Pinpoint the cell where the given text exists, returning its (x, y) midpoint coordinate. 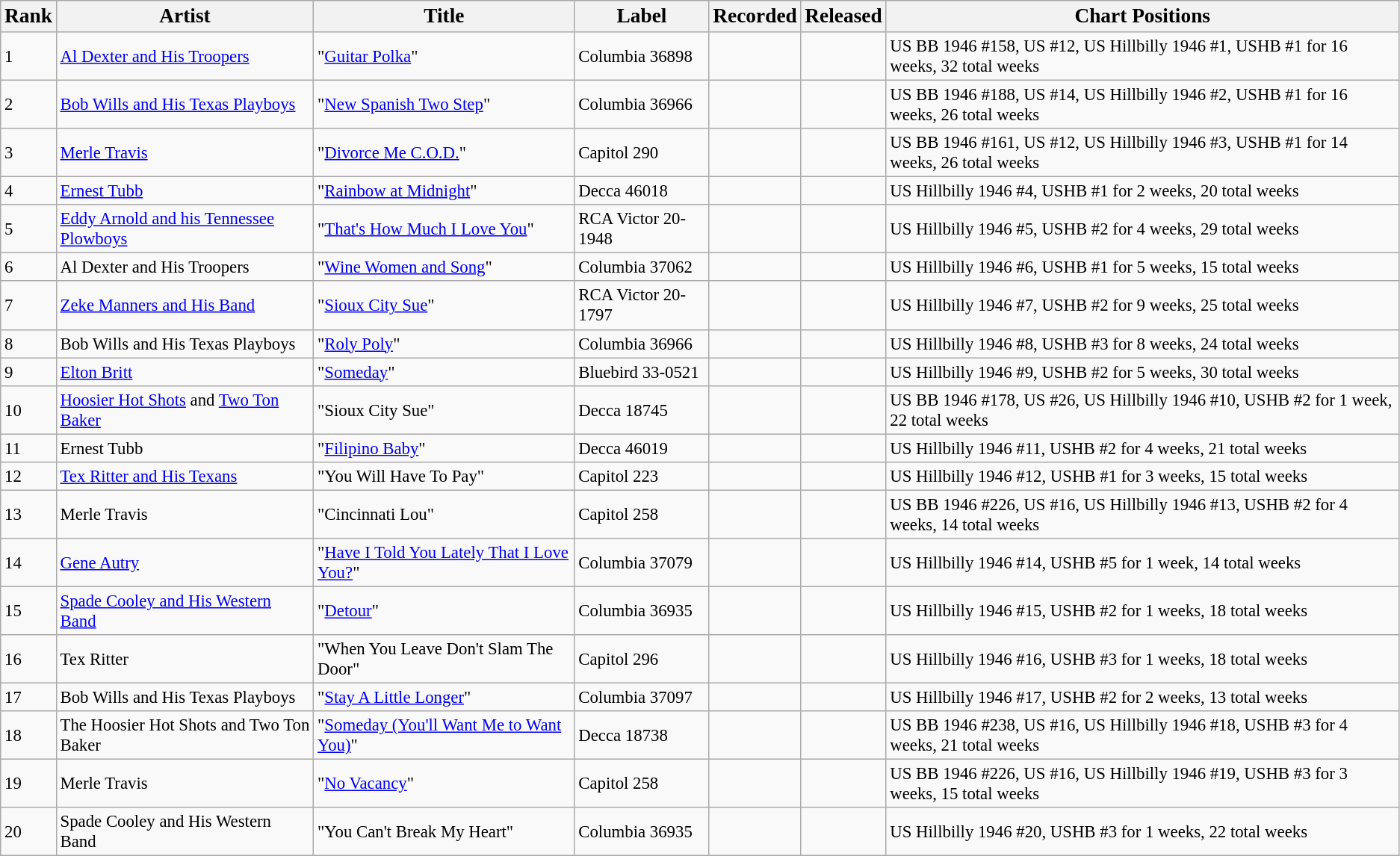
"Guitar Polka" (444, 57)
"Rainbow at Midnight" (444, 191)
Capitol 296 (642, 659)
"Cincinnati Lou" (444, 514)
5 (28, 229)
"Someday" (444, 372)
Capitol 290 (642, 152)
Columbia 37097 (642, 698)
US Hillbilly 1946 #11, USHB #2 for 4 weeks, 21 total weeks (1143, 448)
7 (28, 306)
13 (28, 514)
Tex Ritter and His Texans (185, 477)
US Hillbilly 1946 #7, USHB #2 for 9 weeks, 25 total weeks (1143, 306)
12 (28, 477)
11 (28, 448)
"That's How Much I Love You" (444, 229)
"No Vacancy" (444, 784)
"Filipino Baby" (444, 448)
Rank (28, 16)
"Detour" (444, 611)
6 (28, 267)
"You Can't Break My Heart" (444, 832)
Recorded (755, 16)
US Hillbilly 1946 #20, USHB #3 for 1 weeks, 22 total weeks (1143, 832)
US Hillbilly 1946 #14, USHB #5 for 1 week, 14 total weeks (1143, 563)
Columbia 37062 (642, 267)
Title (444, 16)
"Wine Women and Song" (444, 267)
Label (642, 16)
"Have I Told You Lately That I Love You?" (444, 563)
Decca 18738 (642, 735)
17 (28, 698)
Released (843, 16)
Columbia 36898 (642, 57)
US BB 1946 #158, US #12, US Hillbilly 1946 #1, USHB #1 for 16 weeks, 32 total weeks (1143, 57)
Bluebird 33-0521 (642, 372)
18 (28, 735)
8 (28, 344)
US BB 1946 #238, US #16, US Hillbilly 1946 #18, USHB #3 for 4 weeks, 21 total weeks (1143, 735)
4 (28, 191)
Eddy Arnold and his Tennessee Plowboys (185, 229)
US Hillbilly 1946 #17, USHB #2 for 2 weeks, 13 total weeks (1143, 698)
Tex Ritter (185, 659)
Decca 18745 (642, 409)
15 (28, 611)
US Hillbilly 1946 #16, USHB #3 for 1 weeks, 18 total weeks (1143, 659)
1 (28, 57)
14 (28, 563)
Hoosier Hot Shots and Two Ton Baker (185, 409)
Chart Positions (1143, 16)
"Divorce Me C.O.D." (444, 152)
US Hillbilly 1946 #6, USHB #1 for 5 weeks, 15 total weeks (1143, 267)
"You Will Have To Pay" (444, 477)
The Hoosier Hot Shots and Two Ton Baker (185, 735)
16 (28, 659)
US BB 1946 #188, US #14, US Hillbilly 1946 #2, USHB #1 for 16 weeks, 26 total weeks (1143, 105)
US Hillbilly 1946 #4, USHB #1 for 2 weeks, 20 total weeks (1143, 191)
US BB 1946 #161, US #12, US Hillbilly 1946 #3, USHB #1 for 14 weeks, 26 total weeks (1143, 152)
RCA Victor 20-1948 (642, 229)
"Stay A Little Longer" (444, 698)
2 (28, 105)
US BB 1946 #178, US #26, US Hillbilly 1946 #10, USHB #2 for 1 week, 22 total weeks (1143, 409)
9 (28, 372)
US Hillbilly 1946 #9, USHB #2 for 5 weeks, 30 total weeks (1143, 372)
Decca 46018 (642, 191)
19 (28, 784)
Columbia 37079 (642, 563)
Capitol 223 (642, 477)
US BB 1946 #226, US #16, US Hillbilly 1946 #19, USHB #3 for 3 weeks, 15 total weeks (1143, 784)
Decca 46019 (642, 448)
Artist (185, 16)
"Roly Poly" (444, 344)
Elton Britt (185, 372)
"Someday (You'll Want Me to Want You)" (444, 735)
US BB 1946 #226, US #16, US Hillbilly 1946 #13, USHB #2 for 4 weeks, 14 total weeks (1143, 514)
Gene Autry (185, 563)
20 (28, 832)
US Hillbilly 1946 #5, USHB #2 for 4 weeks, 29 total weeks (1143, 229)
3 (28, 152)
10 (28, 409)
US Hillbilly 1946 #8, USHB #3 for 8 weeks, 24 total weeks (1143, 344)
"New Spanish Two Step" (444, 105)
"When You Leave Don't Slam The Door" (444, 659)
US Hillbilly 1946 #12, USHB #1 for 3 weeks, 15 total weeks (1143, 477)
RCA Victor 20-1797 (642, 306)
US Hillbilly 1946 #15, USHB #2 for 1 weeks, 18 total weeks (1143, 611)
Zeke Manners and His Band (185, 306)
